Output the (x, y) coordinate of the center of the cell containing the given text.  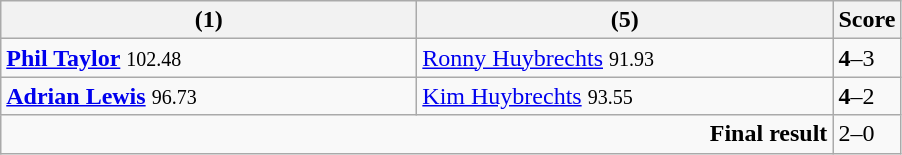
(1) (209, 20)
Ronny Huybrechts 91.93 (625, 58)
4–3 (867, 58)
Adrian Lewis 96.73 (209, 96)
2–0 (867, 134)
Kim Huybrechts 93.55 (625, 96)
(5) (625, 20)
4–2 (867, 96)
Phil Taylor 102.48 (209, 58)
Final result (417, 134)
Score (867, 20)
